Pinpoint the cell where the given text exists, returning its (X, Y) midpoint coordinate. 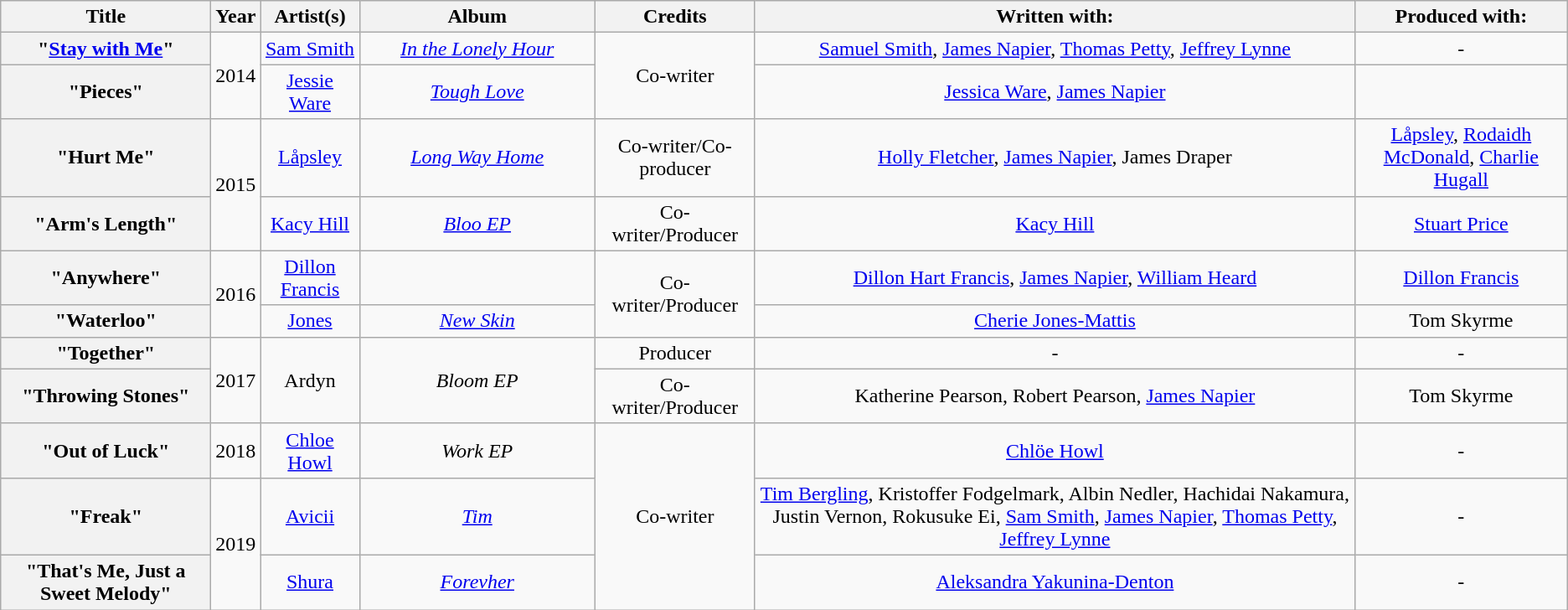
Bloom EP (477, 380)
Dillon Hart Francis, James Napier, William Heard (1055, 278)
Shura (310, 582)
Sam Smith (310, 49)
Co-writer/Co-producer (675, 158)
Chloe Howl (310, 451)
Credits (675, 17)
Artist(s) (310, 17)
Forevher (477, 582)
Jessica Ware, James Napier (1055, 92)
Year (236, 17)
Låpsley (310, 158)
"Throwing Stones" (106, 395)
2014 (236, 75)
Produced with: (1461, 17)
Title (106, 17)
Låpsley, Rodaidh McDonald, Charlie Hugall (1461, 158)
New Skin (477, 321)
"Together" (106, 353)
Aleksandra Yakunina-Denton (1055, 582)
Ardyn (310, 380)
2016 (236, 293)
Written with: (1055, 17)
"Freak" (106, 516)
Producer (675, 353)
"Arm's Length" (106, 223)
2015 (236, 184)
"Anywhere" (106, 278)
"Pieces" (106, 92)
"That's Me, Just a Sweet Melody" (106, 582)
In the Lonely Hour (477, 49)
Chlöe Howl (1055, 451)
Bloo EP (477, 223)
Holly Fletcher, James Napier, James Draper (1055, 158)
Avicii (310, 516)
Work EP (477, 451)
Album (477, 17)
Jones (310, 321)
"Waterloo" (106, 321)
Tim (477, 516)
2018 (236, 451)
Long Way Home (477, 158)
Samuel Smith, James Napier, Thomas Petty, Jeffrey Lynne (1055, 49)
"Hurt Me" (106, 158)
2017 (236, 380)
"Stay with Me" (106, 49)
"Out of Luck" (106, 451)
Stuart Price (1461, 223)
Jessie Ware (310, 92)
Cherie Jones-Mattis (1055, 321)
Katherine Pearson, Robert Pearson, James Napier (1055, 395)
Tough Love (477, 92)
2019 (236, 543)
